For the text-containing cell, return its midpoint in (x, y) coordinate format. 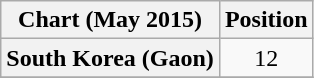
Position (266, 20)
Chart (May 2015) (110, 20)
South Korea (Gaon) (110, 58)
12 (266, 58)
